Determine the (X, Y) coordinate at the center of the cell enclosing the given text.  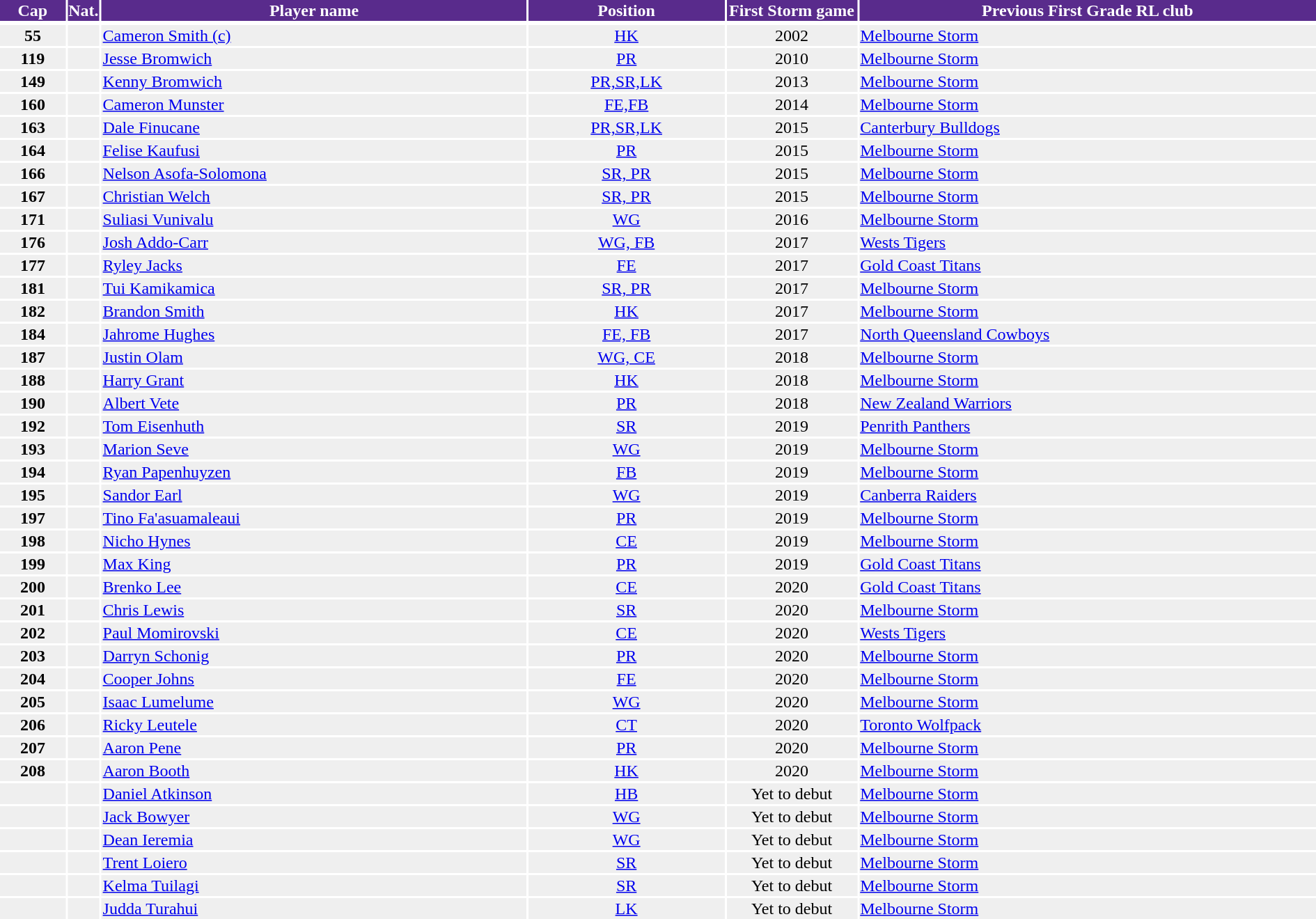
LK (627, 909)
2013 (792, 81)
Trent Loiero (314, 863)
Toronto Wolfpack (1088, 725)
Kelma Tuilagi (314, 886)
Ryan Papenhuyzen (314, 472)
187 (33, 357)
181 (33, 288)
New Zealand Warriors (1088, 403)
Tino Fa'asuamaleaui (314, 518)
184 (33, 334)
FE,FB (627, 104)
Position (627, 10)
171 (33, 219)
206 (33, 725)
Canberra Raiders (1088, 495)
Harry Grant (314, 380)
FB (627, 472)
HB (627, 794)
CT (627, 725)
176 (33, 242)
Albert Vete (314, 403)
177 (33, 265)
Kenny Bromwich (314, 81)
193 (33, 449)
2002 (792, 36)
Suliasi Vunivalu (314, 219)
149 (33, 81)
Cameron Munster (314, 104)
Dale Finucane (314, 127)
Sandor Earl (314, 495)
Judda Turahui (314, 909)
Dean Ieremia (314, 840)
Player name (314, 10)
190 (33, 403)
Felise Kaufusi (314, 150)
Jesse Bromwich (314, 58)
Cooper Johns (314, 679)
Chris Lewis (314, 610)
Jahrome Hughes (314, 334)
198 (33, 541)
Ryley Jacks (314, 265)
202 (33, 633)
119 (33, 58)
Aaron Booth (314, 771)
160 (33, 104)
Jack Bowyer (314, 817)
Darryn Schonig (314, 656)
Nicho Hynes (314, 541)
Brenko Lee (314, 587)
201 (33, 610)
204 (33, 679)
55 (33, 36)
Josh Addo-Carr (314, 242)
188 (33, 380)
Justin Olam (314, 357)
167 (33, 196)
207 (33, 748)
Daniel Atkinson (314, 794)
Ricky Leutele (314, 725)
182 (33, 311)
North Queensland Cowboys (1088, 334)
Max King (314, 564)
Tui Kamikamica (314, 288)
195 (33, 495)
Nat. (84, 10)
WG, FB (627, 242)
Cameron Smith (c) (314, 36)
163 (33, 127)
Christian Welch (314, 196)
208 (33, 771)
203 (33, 656)
194 (33, 472)
200 (33, 587)
199 (33, 564)
Nelson Asofa-Solomona (314, 173)
FE, FB (627, 334)
164 (33, 150)
166 (33, 173)
Aaron Pene (314, 748)
192 (33, 426)
Brandon Smith (314, 311)
2016 (792, 219)
First Storm game (792, 10)
Penrith Panthers (1088, 426)
2014 (792, 104)
Canterbury Bulldogs (1088, 127)
WG, CE (627, 357)
Isaac Lumelume (314, 702)
205 (33, 702)
197 (33, 518)
Marion Seve (314, 449)
2010 (792, 58)
Paul Momirovski (314, 633)
Tom Eisenhuth (314, 426)
Previous First Grade RL club (1088, 10)
Cap (33, 10)
